Identify which cell holds the provided text, then report its [X, Y] central coordinate. 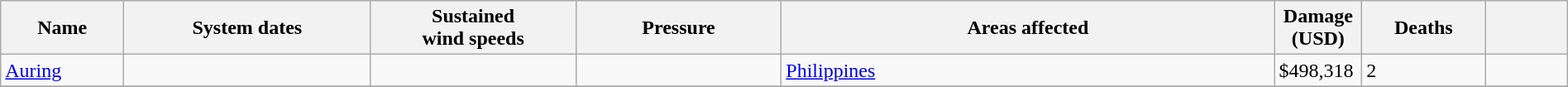
System dates [247, 28]
2 [1424, 70]
Pressure [678, 28]
Name [63, 28]
Auring [63, 70]
Deaths [1424, 28]
$498,318 [1318, 70]
Damage(USD) [1318, 28]
Philippines [1028, 70]
Areas affected [1028, 28]
Sustainedwind speeds [473, 28]
